Determine the [x, y] coordinate at the center of the cell enclosing the given text.  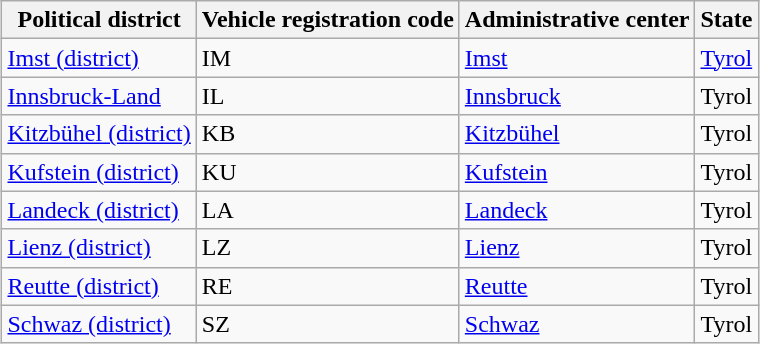
Vehicle registration code [328, 20]
RE [328, 286]
KU [328, 172]
IL [328, 96]
State [726, 20]
Landeck (district) [99, 210]
Reutte [577, 286]
LA [328, 210]
Political district [99, 20]
Innsbruck-Land [99, 96]
Administrative center [577, 20]
Imst [577, 58]
Reutte (district) [99, 286]
Lienz [577, 248]
Schwaz [577, 324]
IM [328, 58]
SZ [328, 324]
Imst (district) [99, 58]
KB [328, 134]
Kitzbühel (district) [99, 134]
Kufstein (district) [99, 172]
Lienz (district) [99, 248]
Kitzbühel [577, 134]
Schwaz (district) [99, 324]
Landeck [577, 210]
Kufstein [577, 172]
LZ [328, 248]
Innsbruck [577, 96]
